Search for the cell housing the specified text and yield its [x, y] center coordinate. 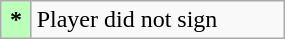
Player did not sign [158, 20]
* [16, 20]
